Detect which cell encompasses the target text, then output its [X, Y] center coordinate. 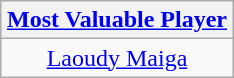
Laoudy Maiga [116, 58]
Most Valuable Player [116, 20]
